Scan for the cell matching the given text and deliver its (x, y) coordinate at center. 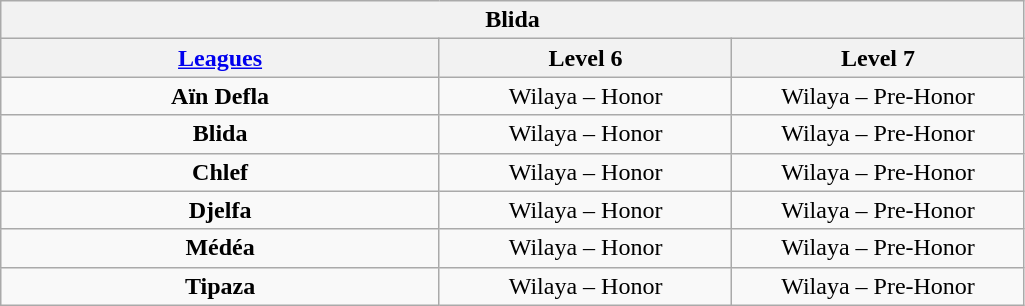
Médéa (220, 248)
Djelfa (220, 210)
Tipaza (220, 286)
Aïn Defla (220, 96)
Level 7 (878, 58)
Chlef (220, 172)
Level 6 (585, 58)
Leagues (220, 58)
